Pinpoint the cell where the given text exists, returning its [X, Y] midpoint coordinate. 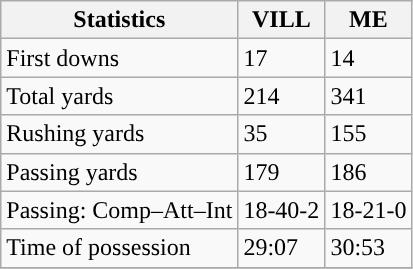
341 [368, 96]
186 [368, 172]
Passing yards [120, 172]
14 [368, 58]
29:07 [282, 248]
ME [368, 20]
18-40-2 [282, 210]
179 [282, 172]
155 [368, 134]
18-21-0 [368, 210]
First downs [120, 58]
30:53 [368, 248]
Statistics [120, 20]
Passing: Comp–Att–Int [120, 210]
17 [282, 58]
VILL [282, 20]
Time of possession [120, 248]
214 [282, 96]
Total yards [120, 96]
Rushing yards [120, 134]
35 [282, 134]
